Detect which cell encompasses the target text, then output its (X, Y) center coordinate. 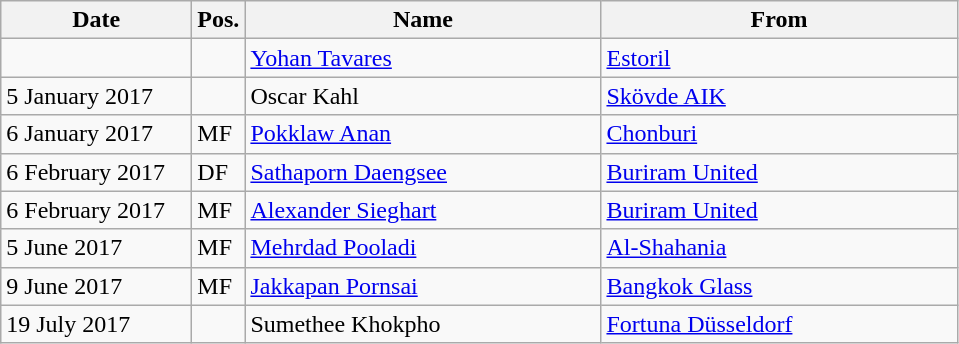
Mehrdad Pooladi (423, 248)
Fortuna Düsseldorf (779, 324)
5 June 2017 (96, 248)
6 January 2017 (96, 134)
Chonburi (779, 134)
19 July 2017 (96, 324)
Al-Shahania (779, 248)
Name (423, 20)
Sathaporn Daengsee (423, 172)
Date (96, 20)
5 January 2017 (96, 96)
Oscar Kahl (423, 96)
Alexander Sieghart (423, 210)
From (779, 20)
Sumethee Khokpho (423, 324)
Bangkok Glass (779, 286)
Skövde AIK (779, 96)
Pokklaw Anan (423, 134)
Jakkapan Pornsai (423, 286)
9 June 2017 (96, 286)
Pos. (218, 20)
Estoril (779, 58)
DF (218, 172)
Yohan Tavares (423, 58)
